For the text-containing cell, return its midpoint in (X, Y) coordinate format. 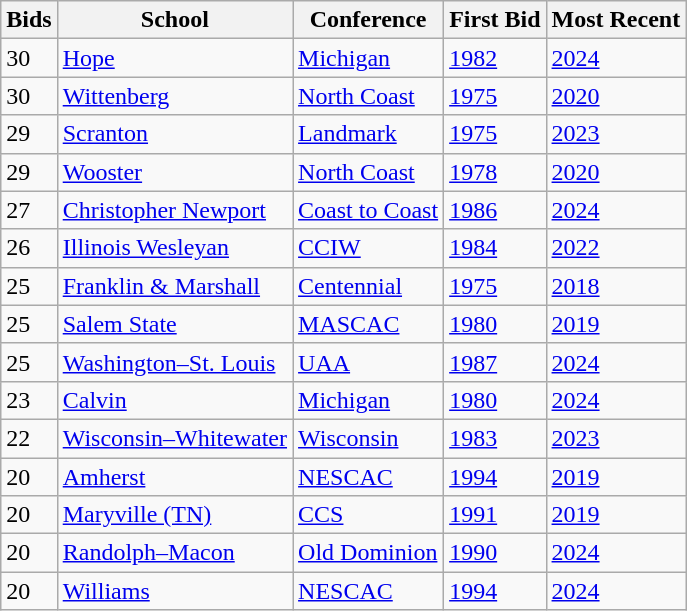
Illinois Wesleyan (174, 248)
1986 (495, 210)
MASCAC (368, 324)
Wittenberg (174, 96)
Amherst (174, 477)
1990 (495, 553)
Wisconsin (368, 438)
1987 (495, 362)
Hope (174, 58)
First Bid (495, 20)
2018 (616, 286)
Williams (174, 591)
22 (29, 438)
Salem State (174, 324)
Centennial (368, 286)
Washington–St. Louis (174, 362)
Old Dominion (368, 553)
1978 (495, 172)
Christopher Newport (174, 210)
1982 (495, 58)
Franklin & Marshall (174, 286)
Coast to Coast (368, 210)
1984 (495, 248)
1983 (495, 438)
23 (29, 400)
Landmark (368, 134)
School (174, 20)
Wisconsin–Whitewater (174, 438)
Calvin (174, 400)
Randolph–Macon (174, 553)
Conference (368, 20)
26 (29, 248)
Bids (29, 20)
2022 (616, 248)
27 (29, 210)
UAA (368, 362)
Scranton (174, 134)
Most Recent (616, 20)
Wooster (174, 172)
CCIW (368, 248)
Maryville (TN) (174, 515)
1991 (495, 515)
CCS (368, 515)
